Capture the cell that displays the provided text and extract its [x, y] central coordinate. 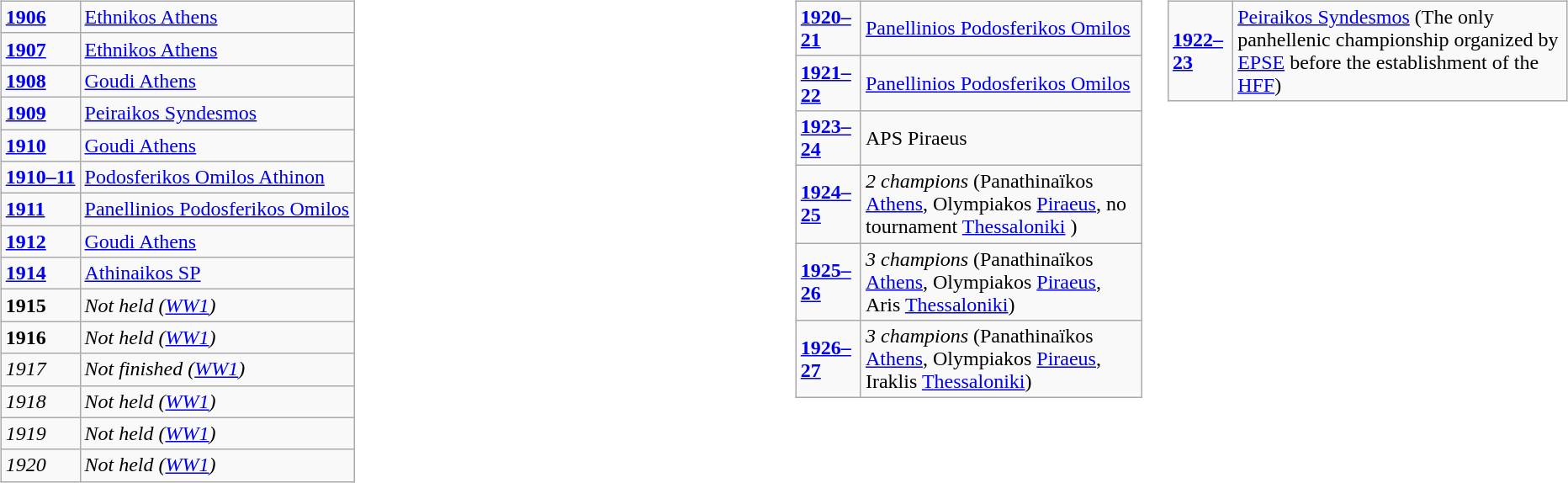
1920 [40, 465]
1908 [40, 81]
3 champions (Panathinaïkos Athens, Olympiakos Piraeus, Aris Thessaloniki) [1001, 281]
1909 [40, 113]
2 champions (Panathinaïkos Athens, Olympiakos Piraeus, no tournament Thessaloniki ) [1001, 204]
Peiraikos Syndesmos (The only panhellenic championship organized by EPSE before the establishment of the HFF) [1400, 50]
1911 [40, 210]
Peiraikos Syndesmos [217, 113]
Not finished (WW1) [217, 369]
1923–24 [828, 138]
1910–11 [40, 178]
1912 [40, 241]
APS Piraeus [1001, 138]
1918 [40, 401]
1916 [40, 337]
1926–27 [828, 359]
1915 [40, 305]
1910 [40, 146]
1921–22 [828, 82]
1917 [40, 369]
1914 [40, 273]
1925–26 [828, 281]
1919 [40, 433]
3 champions (Panathinaïkos Athens, Olympiakos Piraeus, Iraklis Thessaloniki) [1001, 359]
Podosferikos Omilos Athinon [217, 178]
1922–23 [1200, 50]
1907 [40, 49]
Athinaikos SP [217, 273]
1906 [40, 17]
1924–25 [828, 204]
1920–21 [828, 29]
